From the cell containing the given text, extract its center point as [X, Y] coordinate. 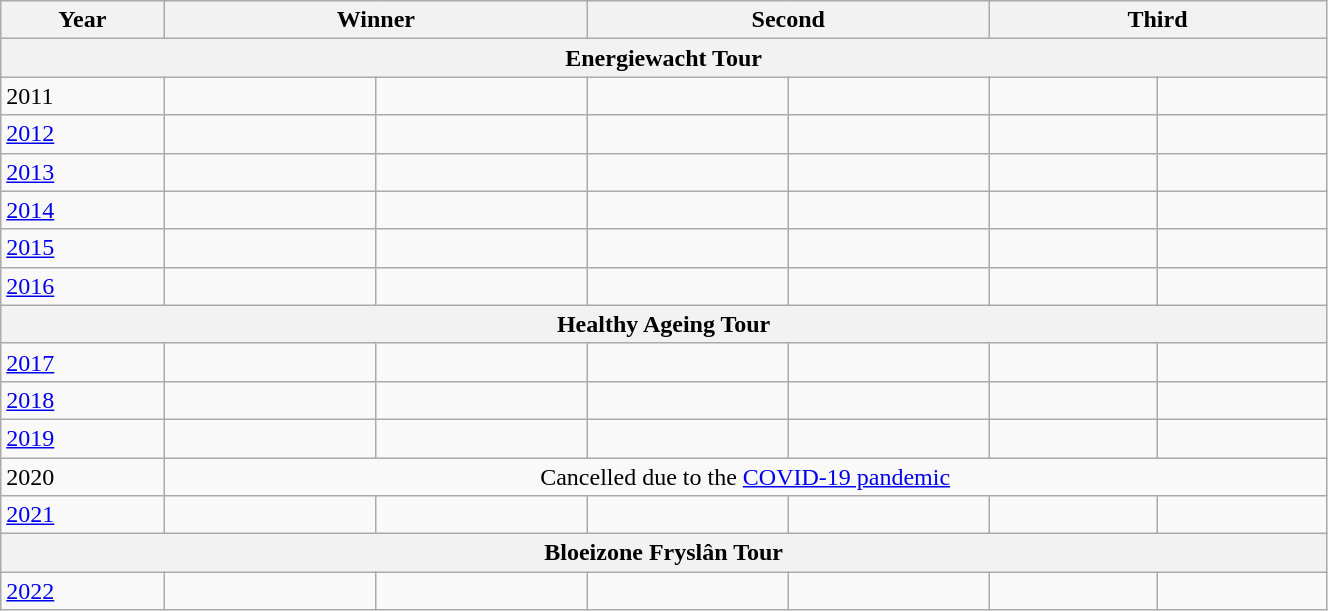
2021 [82, 515]
2013 [82, 172]
Year [82, 20]
2015 [82, 248]
2022 [82, 591]
Cancelled due to the COVID-19 pandemic [746, 477]
Third [1158, 20]
2011 [82, 96]
Winner [376, 20]
Healthy Ageing Tour [664, 324]
Second [788, 20]
2016 [82, 286]
2017 [82, 362]
2019 [82, 438]
2014 [82, 210]
2012 [82, 134]
2020 [82, 477]
Bloeizone Fryslân Tour [664, 553]
2018 [82, 400]
Energiewacht Tour [664, 58]
